Output the [x, y] coordinate of the center of the cell containing the given text.  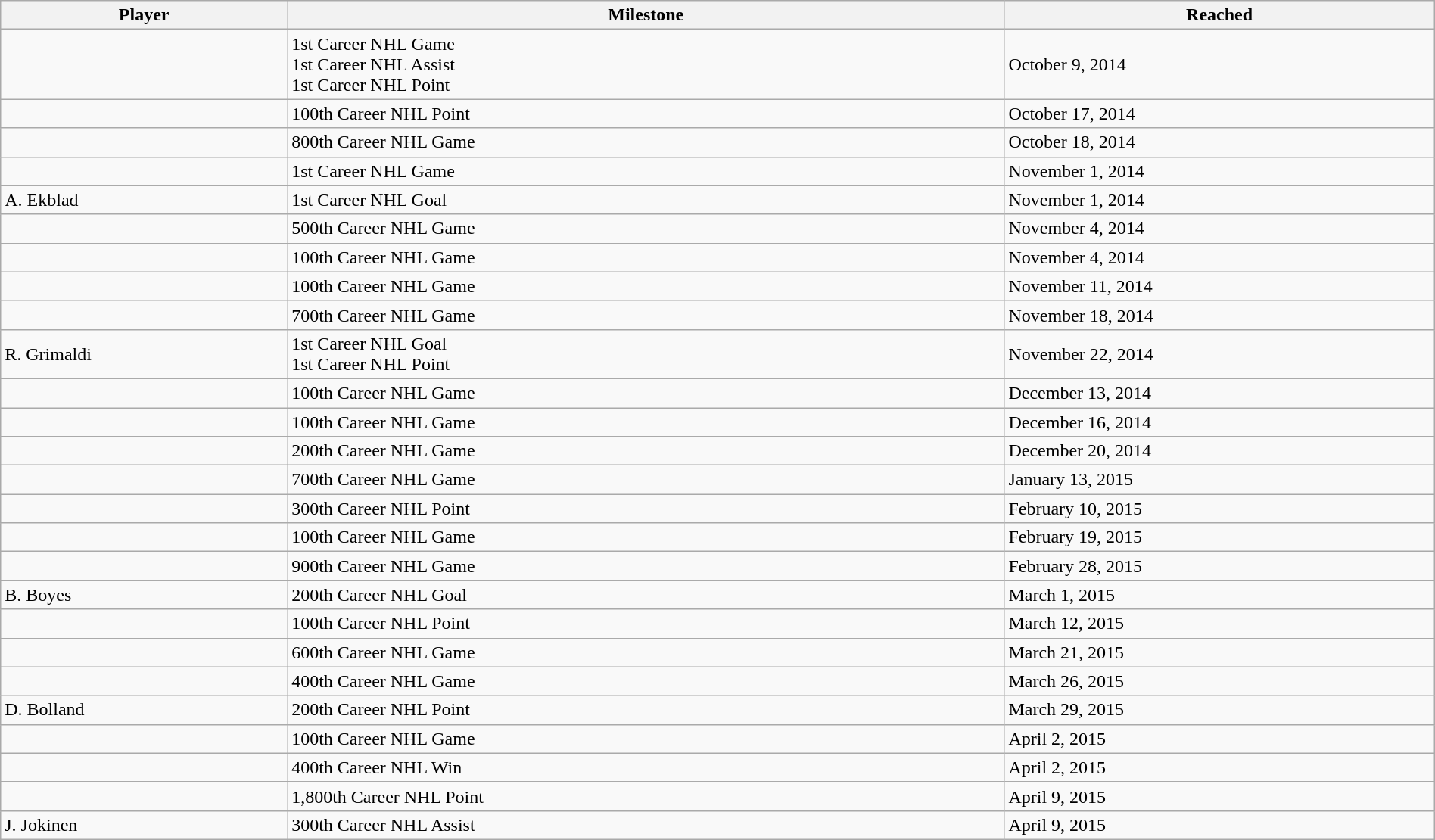
B. Boyes [144, 595]
December 13, 2014 [1219, 393]
December 16, 2014 [1219, 422]
200th Career NHL Game [646, 451]
200th Career NHL Point [646, 710]
400th Career NHL Game [646, 681]
R. Grimaldi [144, 354]
Milestone [646, 15]
Reached [1219, 15]
A. Ekblad [144, 200]
March 1, 2015 [1219, 595]
January 13, 2015 [1219, 480]
February 28, 2015 [1219, 566]
J. Jokinen [144, 825]
February 10, 2015 [1219, 509]
March 12, 2015 [1219, 624]
October 18, 2014 [1219, 142]
D. Bolland [144, 710]
Player [144, 15]
800th Career NHL Game [646, 142]
400th Career NHL Win [646, 767]
October 9, 2014 [1219, 64]
300th Career NHL Point [646, 509]
March 21, 2015 [1219, 652]
February 19, 2015 [1219, 537]
200th Career NHL Goal [646, 595]
1,800th Career NHL Point [646, 796]
1st Career NHL Goal1st Career NHL Point [646, 354]
March 29, 2015 [1219, 710]
600th Career NHL Game [646, 652]
1st Career NHL Game [646, 171]
1st Career NHL Goal [646, 200]
900th Career NHL Game [646, 566]
March 26, 2015 [1219, 681]
300th Career NHL Assist [646, 825]
November 11, 2014 [1219, 286]
500th Career NHL Game [646, 229]
1st Career NHL Game1st Career NHL Assist1st Career NHL Point [646, 64]
December 20, 2014 [1219, 451]
November 22, 2014 [1219, 354]
October 17, 2014 [1219, 114]
November 18, 2014 [1219, 315]
